Extract the [x, y] coordinate from the center of the cell holding the provided text.  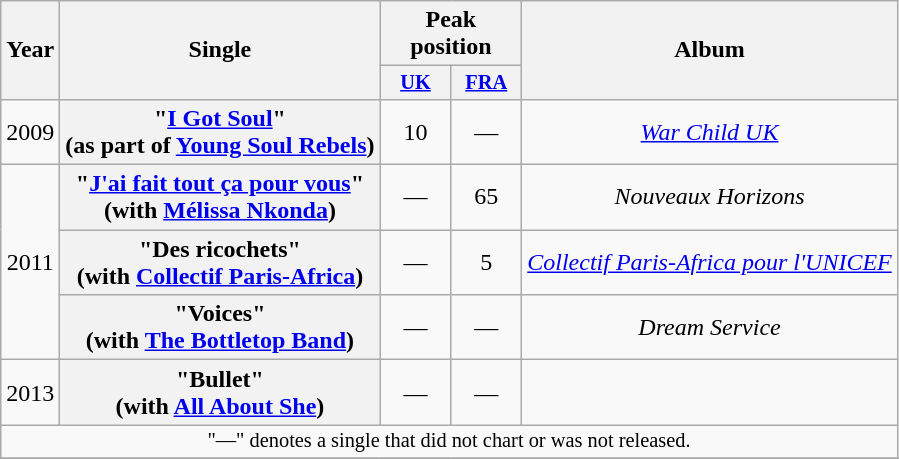
"Voices"(with The Bottletop Band) [220, 328]
2013 [30, 392]
Collectif Paris-Africa pour l'UNICEF [710, 262]
Album [710, 50]
Peak position [451, 34]
Dream Service [710, 328]
2009 [30, 132]
War Child UK [710, 132]
Nouveaux Horizons [710, 198]
"—" denotes a single that did not chart or was not released. [450, 442]
2011 [30, 262]
"I Got Soul"(as part of Young Soul Rebels) [220, 132]
"J'ai fait tout ça pour vous"(with Mélissa Nkonda) [220, 198]
"Des ricochets"(with Collectif Paris-Africa) [220, 262]
10 [416, 132]
65 [486, 198]
FRA [486, 83]
"Bullet"(with All About She) [220, 392]
UK [416, 83]
Single [220, 50]
5 [486, 262]
Year [30, 50]
